From the cell containing the given text, extract its center point as (x, y) coordinate. 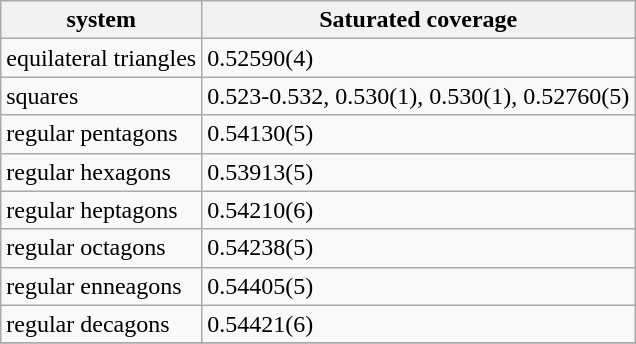
regular heptagons (102, 210)
0.54130(5) (418, 134)
0.54405(5) (418, 286)
0.54421(6) (418, 324)
regular octagons (102, 248)
system (102, 20)
regular hexagons (102, 172)
0.54238(5) (418, 248)
Saturated coverage (418, 20)
regular enneagons (102, 286)
regular decagons (102, 324)
0.523-0.532, 0.530(1), 0.530(1), 0.52760(5) (418, 96)
0.52590(4) (418, 58)
0.54210(6) (418, 210)
equilateral triangles (102, 58)
squares (102, 96)
0.53913(5) (418, 172)
regular pentagons (102, 134)
